For the text-containing cell, return its midpoint in (X, Y) coordinate format. 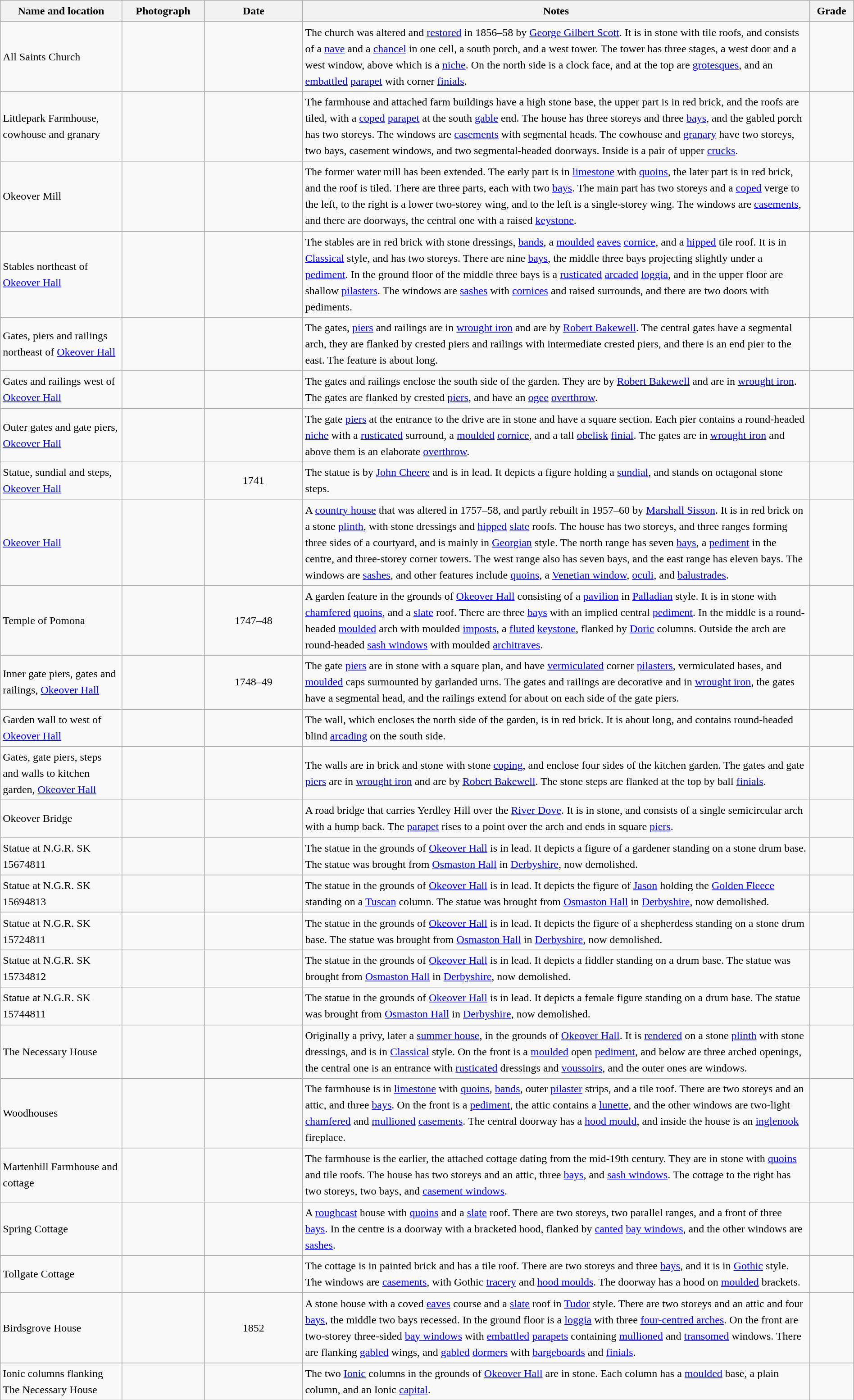
Okeover Hall (61, 543)
Martenhill Farmhouse and cottage (61, 1175)
Statue at N.G.R. SK 15694813 (61, 894)
Stables northeast of Okeover Hall (61, 274)
Statue at N.G.R. SK 15734812 (61, 969)
Gates and railings west of Okeover Hall (61, 389)
Ionic columns flanking The Necessary House (61, 1382)
Garden wall to west of Okeover Hall (61, 728)
Outer gates and gate piers, Okeover Hall (61, 435)
The wall, which encloses the north side of the garden, is in red brick. It is about long, and contains round-headed blind arcading on the south side. (556, 728)
The two Ionic columns in the grounds of Okeover Hall are in stone. Each column has a moulded base, a plain column, and an Ionic capital. (556, 1382)
1741 (254, 480)
Birdsgrove House (61, 1327)
Statue at N.G.R. SK 15724811 (61, 931)
Inner gate piers, gates and railings, Okeover Hall (61, 682)
Littlepark Farmhouse, cowhouse and granary (61, 126)
1748–49 (254, 682)
Okeover Bridge (61, 819)
Photograph (163, 11)
Okeover Mill (61, 196)
Name and location (61, 11)
The Necessary House (61, 1052)
The statue is by John Cheere and is in lead. It depicts a figure holding a sundial, and stands on octagonal stone steps. (556, 480)
Gates, piers and railings northeast of Okeover Hall (61, 344)
Statue at N.G.R. SK 15744811 (61, 1006)
Spring Cottage (61, 1228)
Temple of Pomona (61, 620)
Gates, gate piers, steps and walls to kitchen garden, Okeover Hall (61, 773)
Date (254, 11)
Woodhouses (61, 1113)
Grade (831, 11)
Notes (556, 11)
All Saints Church (61, 57)
Tollgate Cottage (61, 1274)
Statue at N.G.R. SK 15674811 (61, 856)
1747–48 (254, 620)
1852 (254, 1327)
Statue, sundial and steps, Okeover Hall (61, 480)
